Return (X, Y) of the center of cell containing provided text 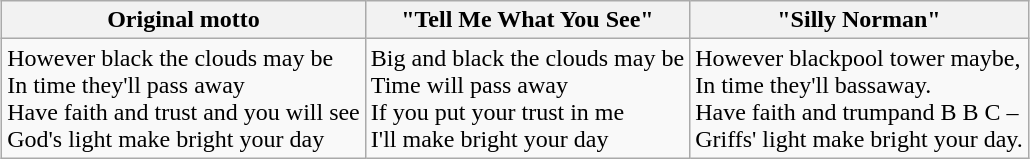
Original motto (184, 20)
"Tell Me What You See" (527, 20)
"Silly Norman" (860, 20)
However blackpool tower maybe,In time they'll bassaway.Have faith and trumpand B B C –Griffs' light make bright your day. (860, 98)
However black the clouds may beIn time they'll pass awayHave faith and trust and you will seeGod's light make bright your day (184, 98)
Big and black the clouds may beTime will pass awayIf you put your trust in meI'll make bright your day (527, 98)
